For the text-containing cell, return its midpoint in [x, y] coordinate format. 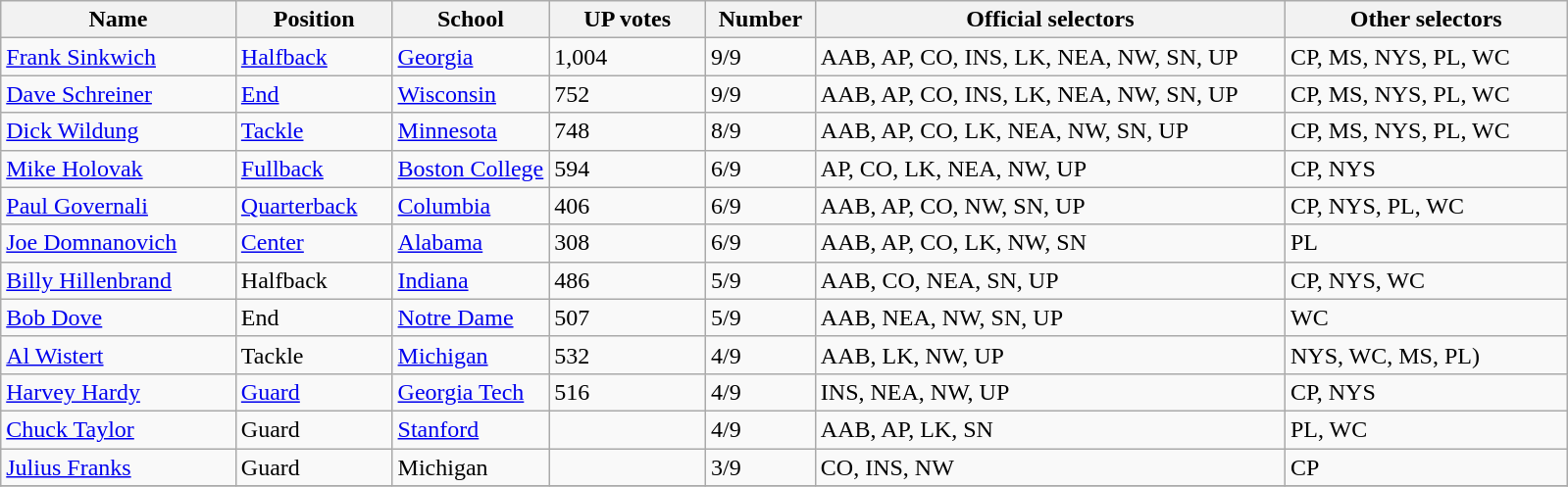
3/9 [761, 467]
Joe Domnanovich [119, 243]
AAB, AP, LK, SN [1049, 429]
Number [761, 20]
AAB, CO, NEA, SN, UP [1049, 280]
594 [628, 169]
308 [628, 243]
516 [628, 392]
CP, NYS, PL, WC [1426, 206]
Quarterback [314, 206]
CP [1426, 467]
1,004 [628, 57]
NYS, WC, MS, PL) [1426, 355]
AAB, AP, CO, NW, SN, UP [1049, 206]
Name [119, 20]
Bob Dove [119, 317]
CO, INS, NW [1049, 467]
School [471, 20]
507 [628, 317]
Al Wistert [119, 355]
Chuck Taylor [119, 429]
UP votes [628, 20]
Position [314, 20]
Georgia Tech [471, 392]
Frank Sinkwich [119, 57]
Dick Wildung [119, 131]
Paul Governali [119, 206]
532 [628, 355]
Other selectors [1426, 20]
Official selectors [1049, 20]
Boston College [471, 169]
Billy Hillenbrand [119, 280]
486 [628, 280]
WC [1426, 317]
752 [628, 94]
Harvey Hardy [119, 392]
PL [1426, 243]
AAB, AP, CO, LK, NW, SN [1049, 243]
Stanford [471, 429]
Center [314, 243]
Mike Holovak [119, 169]
AAB, LK, NW, UP [1049, 355]
Minnesota [471, 131]
PL, WC [1426, 429]
AP, CO, LK, NEA, NW, UP [1049, 169]
INS, NEA, NW, UP [1049, 392]
8/9 [761, 131]
Alabama [471, 243]
Columbia [471, 206]
Georgia [471, 57]
Wisconsin [471, 94]
Fullback [314, 169]
Julius Franks [119, 467]
CP, NYS, WC [1426, 280]
AAB, AP, CO, LK, NEA, NW, SN, UP [1049, 131]
406 [628, 206]
Dave Schreiner [119, 94]
Notre Dame [471, 317]
Indiana [471, 280]
748 [628, 131]
AAB, NEA, NW, SN, UP [1049, 317]
